From the cell containing the given text, extract its center point as (x, y) coordinate. 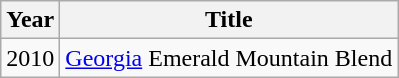
Georgia Emerald Mountain Blend (229, 58)
Title (229, 20)
Year (30, 20)
2010 (30, 58)
